Scan for the cell matching the given text and deliver its (X, Y) coordinate at center. 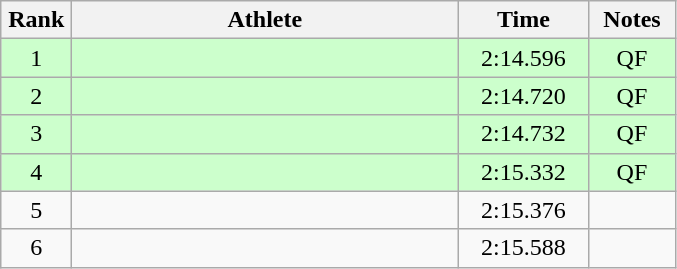
2:15.332 (524, 172)
2:15.376 (524, 210)
3 (36, 134)
Time (524, 20)
5 (36, 210)
2:14.732 (524, 134)
2:14.720 (524, 96)
Athlete (265, 20)
1 (36, 58)
Rank (36, 20)
4 (36, 172)
Notes (632, 20)
2:15.588 (524, 248)
2 (36, 96)
6 (36, 248)
2:14.596 (524, 58)
